For the text-containing cell, return its midpoint in (X, Y) coordinate format. 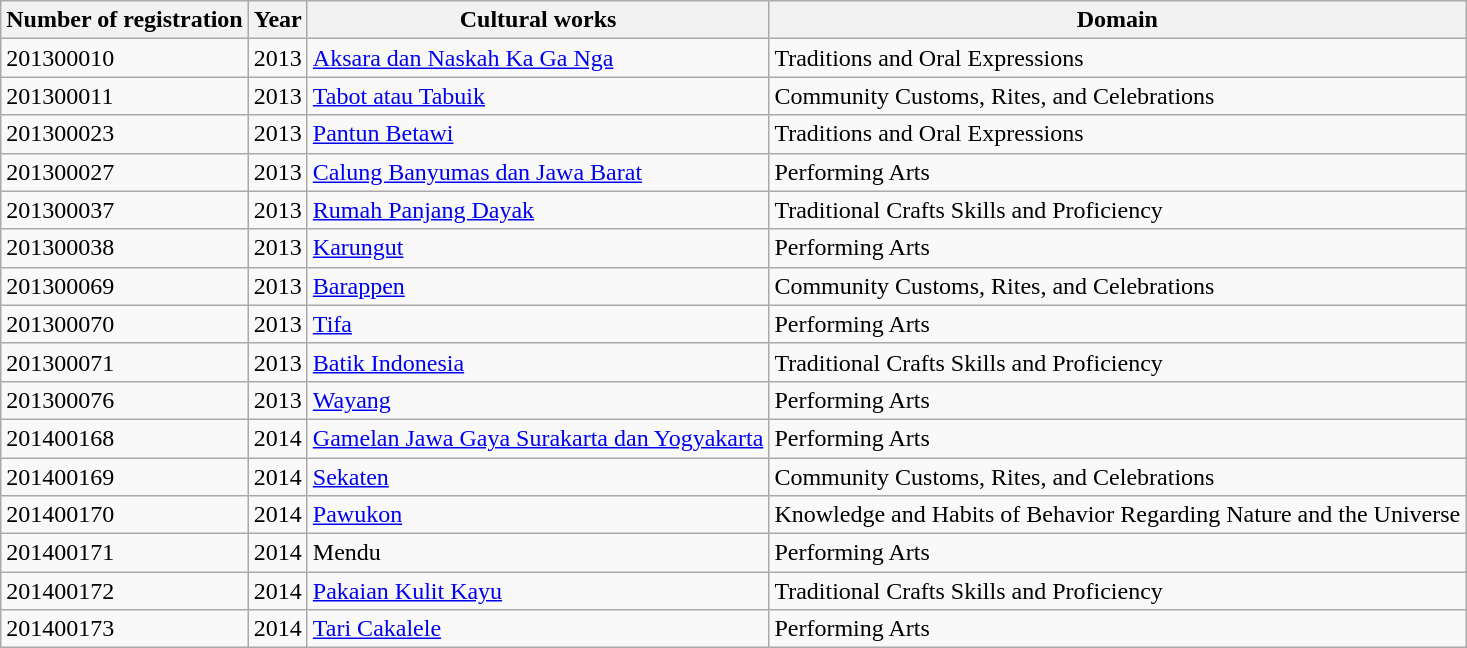
201400169 (124, 477)
Pantun Betawi (538, 134)
201400172 (124, 591)
201300070 (124, 324)
Tifa (538, 324)
Karungut (538, 248)
Sekaten (538, 477)
201300076 (124, 400)
Aksara dan Naskah Ka Ga Nga (538, 58)
Year (278, 20)
Pakaian Kulit Kayu (538, 591)
Tari Cakalele (538, 629)
201400170 (124, 515)
Mendu (538, 553)
Knowledge and Habits of Behavior Regarding Nature and the Universe (1118, 515)
201300071 (124, 362)
Cultural works (538, 20)
Gamelan Jawa Gaya Surakarta dan Yogyakarta (538, 438)
201300010 (124, 58)
Rumah Panjang Dayak (538, 210)
201300027 (124, 172)
201300069 (124, 286)
201400171 (124, 553)
201300023 (124, 134)
Tabot atau Tabuik (538, 96)
Number of registration (124, 20)
201400173 (124, 629)
201400168 (124, 438)
Domain (1118, 20)
Wayang (538, 400)
Pawukon (538, 515)
201300038 (124, 248)
201300011 (124, 96)
Batik Indonesia (538, 362)
Calung Banyumas dan Jawa Barat (538, 172)
Barappen (538, 286)
201300037 (124, 210)
